Extract the (X, Y) coordinate from the center of the cell holding the provided text.  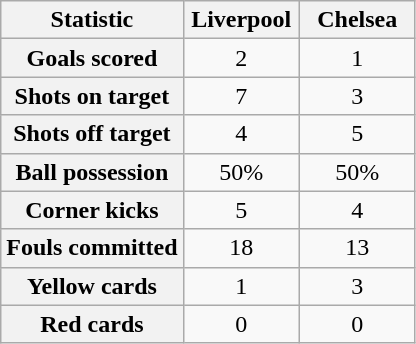
Liverpool (241, 20)
2 (241, 58)
7 (241, 96)
Red cards (92, 324)
Ball possession (92, 172)
Yellow cards (92, 286)
Shots on target (92, 96)
18 (241, 248)
Corner kicks (92, 210)
13 (357, 248)
Statistic (92, 20)
Fouls committed (92, 248)
Chelsea (357, 20)
Shots off target (92, 134)
Goals scored (92, 58)
